From the cell containing the given text, extract its center point as (x, y) coordinate. 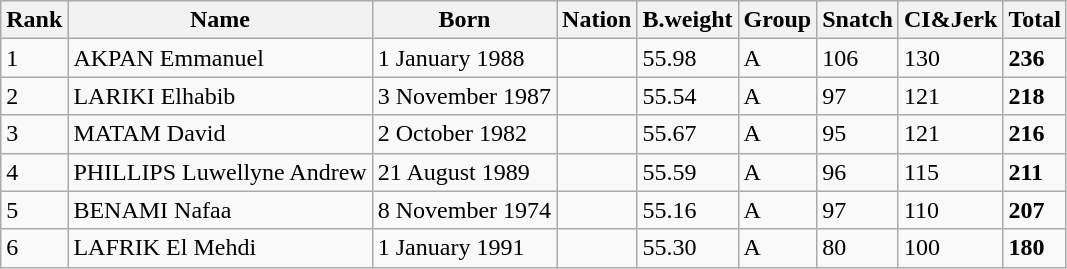
218 (1035, 96)
LARIKI Elhabib (220, 96)
2 October 1982 (464, 134)
1 January 1991 (464, 248)
8 November 1974 (464, 210)
BENAMI Nafaa (220, 210)
AKPAN Emmanuel (220, 58)
180 (1035, 248)
55.30 (688, 248)
Nation (597, 20)
1 January 1988 (464, 58)
216 (1035, 134)
CI&Jerk (950, 20)
211 (1035, 172)
3 November 1987 (464, 96)
55.16 (688, 210)
Name (220, 20)
Group (778, 20)
2 (34, 96)
96 (858, 172)
55.54 (688, 96)
3 (34, 134)
236 (1035, 58)
207 (1035, 210)
Snatch (858, 20)
100 (950, 248)
B.weight (688, 20)
4 (34, 172)
95 (858, 134)
115 (950, 172)
LAFRIK El Mehdi (220, 248)
Total (1035, 20)
MATAM David (220, 134)
Born (464, 20)
55.59 (688, 172)
110 (950, 210)
Rank (34, 20)
PHILLIPS Luwellyne Andrew (220, 172)
1 (34, 58)
55.67 (688, 134)
6 (34, 248)
5 (34, 210)
21 August 1989 (464, 172)
55.98 (688, 58)
130 (950, 58)
106 (858, 58)
80 (858, 248)
